Extract the [X, Y] coordinate from the center of the cell holding the provided text.  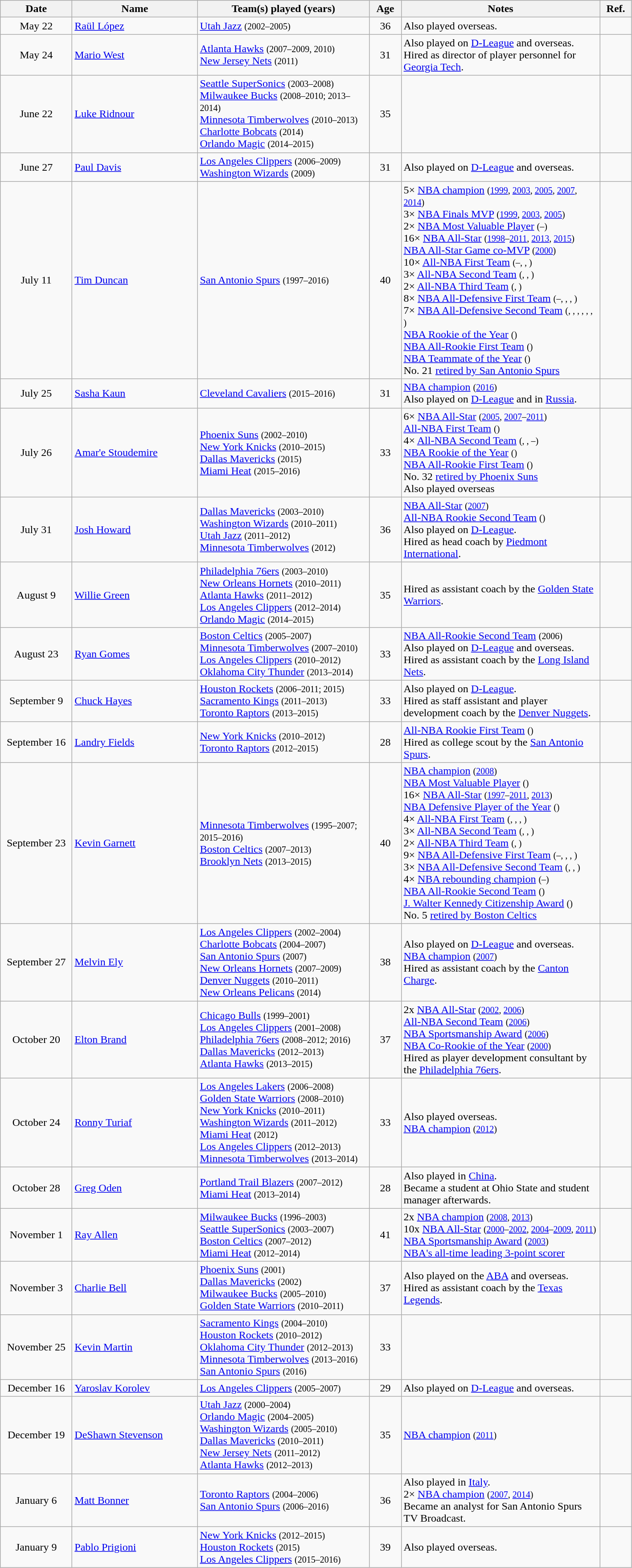
Mario West [135, 55]
39 [385, 1547]
NBA All-Star (2007)All-NBA Rookie Second Team ()Also played on D-League.Hired as head coach by Piedmont International. [501, 530]
Hired as assistant coach by the Golden State Warriors. [501, 595]
September 16 [37, 742]
New York Knicks (2012–2015)Houston Rockets (2015)Los Angeles Clippers (2015–2016) [283, 1547]
January 6 [37, 1500]
2x NBA champion (2008, 2013)10x NBA All-Star (2000–2002, 2004–2009, 2011)NBA Sportsmanship Award (2003)NBA's all-time leading 3-point scorer [501, 1235]
November 3 [37, 1288]
Raül López [135, 26]
Kevin Martin [135, 1347]
Landry Fields [135, 742]
November 1 [37, 1235]
Amar'e Stoudemire [135, 452]
Yaroslav Korolev [135, 1388]
Chicago Bulls (1999–2001)Los Angeles Clippers (2001–2008)Philadelphia 76ers (2008–2012; 2016)Dallas Mavericks (2012–2013)Atlanta Hawks (2013–2015) [283, 1039]
Philadelphia 76ers (2003–2010)New Orleans Hornets (2010–2011)Atlanta Hawks (2011–2012)Los Angeles Clippers (2012–2014)Orlando Magic (2014–2015) [283, 595]
Boston Celtics (2005–2007)Minnesota Timberwolves (2007–2010)Los Angeles Clippers (2010–2012)Oklahoma City Thunder (2013–2014) [283, 653]
41 [385, 1235]
New York Knicks (2010–2012)Toronto Raptors (2012–2015) [283, 742]
August 23 [37, 653]
Elton Brand [135, 1039]
Matt Bonner [135, 1500]
Phoenix Suns (2002–2010)New York Knicks (2010–2015)Dallas Mavericks (2015)Miami Heat (2015–2016) [283, 452]
July 11 [37, 280]
San Antonio Spurs (1997–2016) [283, 280]
Date [37, 9]
Portland Trail Blazers (2007–2012)Miami Heat (2013–2014) [283, 1188]
Team(s) played (years) [283, 9]
NBA champion (2016)Also played on D-League and in Russia. [501, 393]
October 28 [37, 1188]
38 [385, 963]
Milwaukee Bucks (1996–2003)Seattle SuperSonics (2003–2007)Boston Celtics (2007–2012)Miami Heat (2012–2014) [283, 1235]
Tim Duncan [135, 280]
October 24 [37, 1123]
July 26 [37, 452]
All-NBA Rookie First Team ()Hired as college scout by the San Antonio Spurs. [501, 742]
November 25 [37, 1347]
29 [385, 1388]
Melvin Ely [135, 963]
Charlie Bell [135, 1288]
September 23 [37, 843]
Also played on D-League.Hired as staff assistant and player development coach by the Denver Nuggets. [501, 701]
Also played in Italy.2× NBA champion (2007, 2014)Became an analyst for San Antonio Spurs TV Broadcast. [501, 1500]
Houston Rockets (2006–2011; 2015)Sacramento Kings (2011–2013)Toronto Raptors (2013–2015) [283, 701]
Sasha Kaun [135, 393]
Ronny Turiaf [135, 1123]
June 22 [37, 114]
May 24 [37, 55]
Atlanta Hawks (2007–2009, 2010)New Jersey Nets (2011) [283, 55]
NBA champion (2011) [501, 1435]
Kevin Garnett [135, 843]
October 20 [37, 1039]
Notes [501, 9]
Also played on the ABA and overseas.Hired as assistant coach by the Texas Legends. [501, 1288]
Ref. [616, 9]
Name [135, 9]
Josh Howard [135, 530]
Sacramento Kings (2004–2010)Houston Rockets (2010–2012)Oklahoma City Thunder (2012–2013)Minnesota Timberwolves (2013–2016)San Antonio Spurs (2016) [283, 1347]
Also played on D-League and overseas.NBA champion (2007)Hired as assistant coach by the Canton Charge. [501, 963]
Los Angeles Clippers (2006–2009)Washington Wizards (2009) [283, 167]
Minnesota Timberwolves (1995–2007; 2015–2016)Boston Celtics (2007–2013)Brooklyn Nets (2013–2015) [283, 843]
Utah Jazz (2002–2005) [283, 26]
Ryan Gomes [135, 653]
Greg Oden [135, 1188]
Ray Allen [135, 1235]
Age [385, 9]
Also played overseas.NBA champion (2012) [501, 1123]
September 27 [37, 963]
December 16 [37, 1388]
Paul Davis [135, 167]
August 9 [37, 595]
Los Angeles Clippers (2005–2007) [283, 1388]
May 22 [37, 26]
Cleveland Cavaliers (2015–2016) [283, 393]
December 19 [37, 1435]
January 9 [37, 1547]
Chuck Hayes [135, 701]
Pablo Prigioni [135, 1547]
Willie Green [135, 595]
Toronto Raptors (2004–2006)San Antonio Spurs (2006–2016) [283, 1500]
Also played in China.Became a student at Ohio State and student manager afterwards. [501, 1188]
June 27 [37, 167]
September 9 [37, 701]
Also played on D-League and overseas.Hired as director of player personnel for Georgia Tech. [501, 55]
Dallas Mavericks (2003–2010)Washington Wizards (2010–2011)Utah Jazz (2011–2012)Minnesota Timberwolves (2012) [283, 530]
NBA All-Rookie Second Team (2006)Also played on D-League and overseas.Hired as assistant coach by the Long Island Nets. [501, 653]
July 25 [37, 393]
Phoenix Suns (2001)Dallas Mavericks (2002)Milwaukee Bucks (2005–2010)Golden State Warriors (2010–2011) [283, 1288]
July 31 [37, 530]
Luke Ridnour [135, 114]
DeShawn Stevenson [135, 1435]
